Scan for the cell matching the given text and deliver its [x, y] coordinate at center. 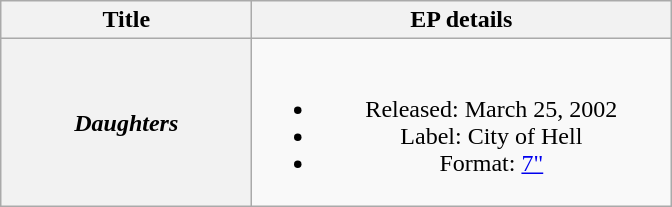
Released: March 25, 2002Label: City of HellFormat: 7" [462, 122]
Daughters [126, 122]
EP details [462, 20]
Title [126, 20]
